Capture the cell that displays the provided text and extract its (X, Y) central coordinate. 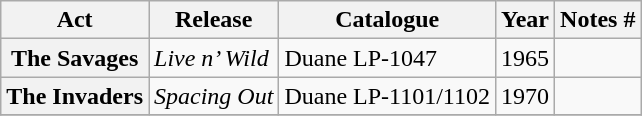
The Savages (75, 58)
Notes # (598, 20)
Spacing Out (213, 96)
1970 (524, 96)
Catalogue (388, 20)
Live n’ Wild (213, 58)
1965 (524, 58)
Release (213, 20)
Duane LP-1047 (388, 58)
The Invaders (75, 96)
Year (524, 20)
Act (75, 20)
Duane LP-1101/1102 (388, 96)
